Locate the cell with the specified text and output its (X, Y) center coordinate. 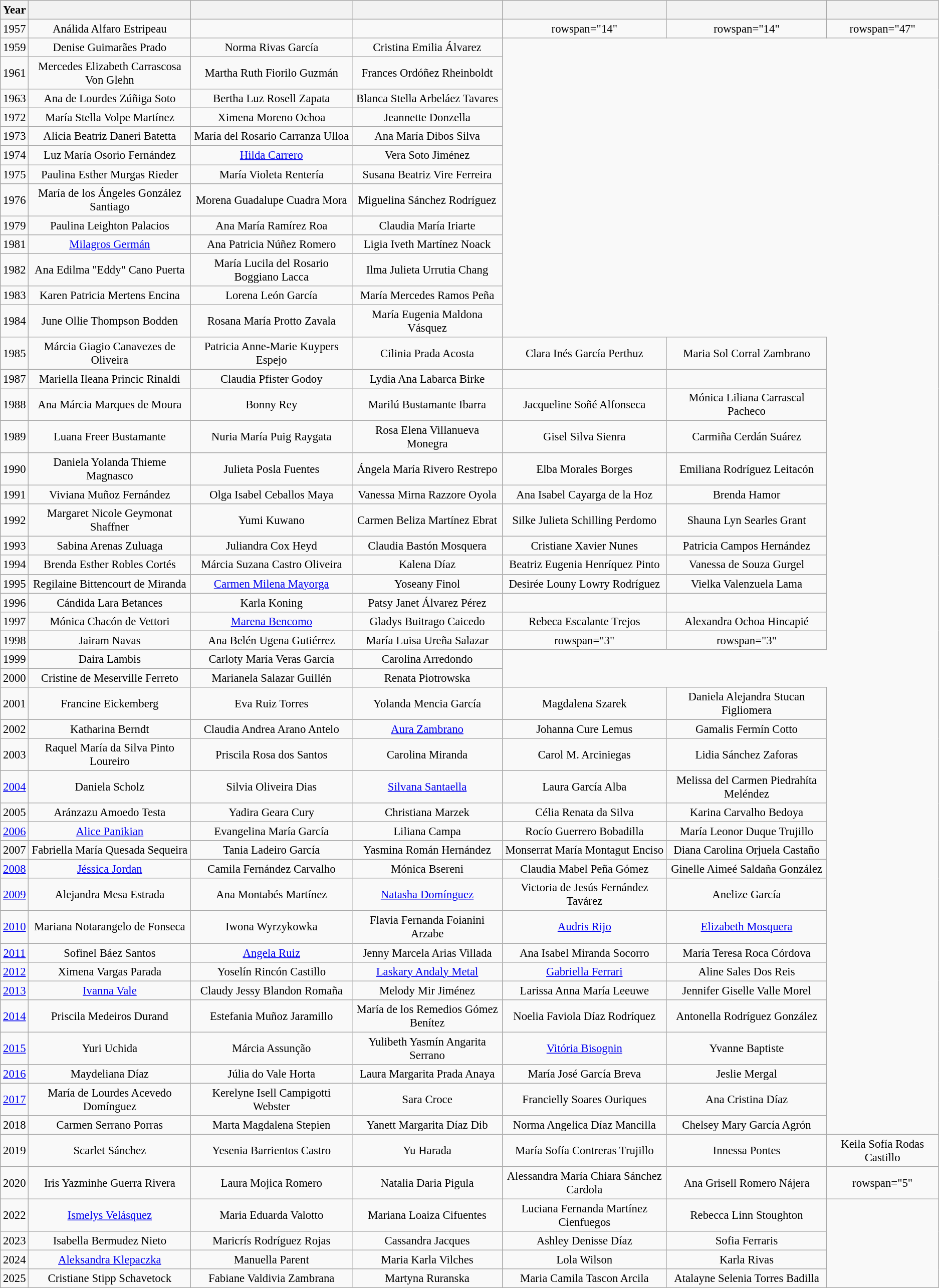
Iwona Wyrzykowka (272, 927)
2007 (15, 850)
Priscila Medeiros Durand (110, 1016)
Maria Camila Tascon Arcila (584, 1278)
Paulina Esther Murgas Rieder (110, 174)
Ana Márcia Marques de Moura (110, 405)
2008 (15, 869)
Gladys Buitrago Caicedo (427, 621)
Norma Rivas García (272, 48)
1976 (15, 199)
1998 (15, 640)
Katharina Berndt (110, 729)
Márcia Giagio Canavezes de Oliveira (110, 354)
Olga Isabel Ceballos Maya (272, 495)
Manuella Parent (272, 1260)
1957 (15, 29)
María Leonor Duque Trujillo (747, 832)
Iris Yazminhe Guerra Rivera (110, 1183)
Lorena León García (272, 296)
Laskary Andaly Metal (427, 971)
June Ollie Thompson Bodden (110, 321)
Yu Harada (427, 1150)
2002 (15, 729)
Flavia Fernanda Foianini Arzabe (427, 927)
Silke Julieta Schilling Perdomo (584, 520)
Gisel Silva Sienra (584, 437)
Maricrís Rodríguez Rojas (272, 1241)
1988 (15, 405)
2001 (15, 703)
Cristina Emilia Álvarez (427, 48)
Magdalena Szarek (584, 703)
1983 (15, 296)
2006 (15, 832)
Ximena Vargas Parada (110, 971)
1981 (15, 244)
Mónica Chacón de Vettori (110, 621)
Karina Carvalho Bedoya (747, 813)
Christiana Marzek (427, 813)
Audris Rijo (584, 927)
Yanett Margarita Díaz Dib (427, 1125)
Yesenia Barrientos Castro (272, 1150)
Tania Ladeiro García (272, 850)
Márcia Assunção (272, 1048)
Ilma Julieta Urrutia Chang (427, 270)
Yoselín Rincón Castillo (272, 971)
Alejandra Mesa Estrada (110, 895)
1984 (15, 321)
Ángela María Rivero Restrepo (427, 469)
Rosa Elena Villanueva Monegra (427, 437)
1995 (15, 584)
1961 (15, 73)
Martyna Ruranska (427, 1278)
1999 (15, 659)
Karla Koning (272, 603)
Bertha Luz Rosell Zapata (272, 99)
Gamalis Fermín Cotto (747, 729)
Alessandra María Chiara Sánchez Cardola (584, 1183)
Scarlet Sánchez (110, 1150)
Patricia Anne-Marie Kuypers Espejo (272, 354)
María de los Remedios Gómez Benítez (427, 1016)
2025 (15, 1278)
Ximena Moreno Ochoa (272, 118)
Miguelina Sánchez Rodríguez (427, 199)
Karla Rivas (747, 1260)
Evangelina María García (272, 832)
Atalayne Selenia Torres Badilla (747, 1278)
Yadira Geara Cury (272, 813)
Aline Sales Dos Reis (747, 971)
Diana Carolina Orjuela Castaño (747, 850)
Eva Ruiz Torres (272, 703)
2023 (15, 1241)
Vitória Bisognin (584, 1048)
Ana Patricia Núñez Romero (272, 244)
Sofinel Báez Santos (110, 953)
Viviana Muñoz Fernández (110, 495)
Carolina Miranda (427, 754)
Gabriella Ferrari (584, 971)
Luciana Fernanda Martínez Cienfuegos (584, 1215)
Elizabeth Mosquera (747, 927)
Year (15, 10)
Angela Ruiz (272, 953)
Ana María Ramírez Roa (272, 225)
Ligia Iveth Martínez Noack (427, 244)
Maria Karla Vilches (427, 1260)
Análida Alfaro Estripeau (110, 29)
Carmen Milena Mayorga (272, 584)
Marta Magdalena Stepien (272, 1125)
Mariana Loaiza Cifuentes (427, 1215)
Melody Mir Jiménez (427, 990)
Anelize García (747, 895)
Silvana Santaella (427, 788)
Ashley Denisse Díaz (584, 1241)
Mónica Bsereni (427, 869)
Yumi Kuwano (272, 520)
Milagros Germán (110, 244)
2012 (15, 971)
2015 (15, 1048)
Alice Panikian (110, 832)
Kalena Díaz (427, 565)
1993 (15, 546)
Carol M. Arciniegas (584, 754)
1985 (15, 354)
Claudia Pfister Godoy (272, 379)
Ana Cristina Díaz (747, 1099)
Lola Wilson (584, 1260)
María José García Breva (584, 1074)
2020 (15, 1183)
Daniela Scholz (110, 788)
María Mercedes Ramos Peña (427, 296)
Marena Bencomo (272, 621)
Fabiane Valdivia Zambrana (272, 1278)
María Lucila del Rosario Boggiano Lacca (272, 270)
Ginelle Aimeé Saldaña González (747, 869)
Yuri Uchida (110, 1048)
Jennifer Giselle Valle Morel (747, 990)
2022 (15, 1215)
María Luisa Ureña Salazar (427, 640)
Laura Margarita Prada Anaya (427, 1074)
Yasmina Román Hernández (427, 850)
Mariella Ileana Princic Rinaldi (110, 379)
Susana Beatriz Vire Ferreira (427, 174)
María Stella Volpe Martínez (110, 118)
Patricia Campos Hernández (747, 546)
1991 (15, 495)
Maria Sol Corral Zambrano (747, 354)
Innessa Pontes (747, 1150)
Frances Ordóñez Rheinboldt (427, 73)
Laura Mojica Romero (272, 1183)
2011 (15, 953)
Ana de Lourdes Zúñiga Soto (110, 99)
Margaret Nicole Geymonat Shaffner (110, 520)
Luana Freer Bustamante (110, 437)
Jenny Marcela Arias Villada (427, 953)
Raquel María da Silva Pinto Loureiro (110, 754)
Keila Sofía Rodas Castillo (883, 1150)
Daniela Alejandra Stucan Figliomera (747, 703)
Claudia Mabel Peña Gómez (584, 869)
1974 (15, 155)
2017 (15, 1099)
Kerelyne Isell Campigotti Webster (272, 1099)
Ivanna Vale (110, 990)
1987 (15, 379)
Ana Montabés Martínez (272, 895)
Claudia Andrea Arano Antelo (272, 729)
Alicia Beatriz Daneri Batetta (110, 137)
1994 (15, 565)
Célia Renata da Silva (584, 813)
Vielka Valenzuela Lama (747, 584)
Shauna Lyn Searles Grant (747, 520)
María de los Ángeles González Santiago (110, 199)
Marilú Bustamante Ibarra (427, 405)
1996 (15, 603)
rowspan="5" (883, 1183)
Julieta Posla Fuentes (272, 469)
Desirée Louny Lowry Rodríguez (584, 584)
Sara Croce (427, 1099)
Yolanda Mencia García (427, 703)
Ana María Dibos Silva (427, 137)
Yulibeth Yasmín Angarita Serrano (427, 1048)
Cándida Lara Betances (110, 603)
Nuria María Puig Raygata (272, 437)
Rocío Guerrero Bobadilla (584, 832)
Carmiña Cerdán Suárez (747, 437)
Laura García Alba (584, 788)
rowspan="47" (883, 29)
Carolina Arredondo (427, 659)
Bonny Rey (272, 405)
Maria Eduarda Valotto (272, 1215)
Beatriz Eugenia Henríquez Pinto (584, 565)
Renata Piotrowska (427, 678)
Aránzazu Amoedo Testa (110, 813)
María del Rosario Carranza Ulloa (272, 137)
Daniela Yolanda Thieme Magnasco (110, 469)
1992 (15, 520)
Rebecca Linn Stoughton (747, 1215)
Carmen Serrano Porras (110, 1125)
1982 (15, 270)
Victoria de Jesús Fernández Tavárez (584, 895)
Ana Grisell Romero Nájera (747, 1183)
Clara Inés García Perthuz (584, 354)
Claudia Bastón Mosquera (427, 546)
Yoseany Finol (427, 584)
1989 (15, 437)
Jeslie Mergal (747, 1074)
2013 (15, 990)
Fabriella María Quesada Sequeira (110, 850)
Patsy Janet Álvarez Pérez (427, 603)
Mercedes Elizabeth Carrascosa Von Glehn (110, 73)
Júlia do Vale Horta (272, 1074)
Jeannette Donzella (427, 118)
1975 (15, 174)
María Violeta Rentería (272, 174)
Regilaine Bittencourt de Miranda (110, 584)
Natalia Daria Pigula (427, 1183)
Brenda Esther Robles Cortés (110, 565)
2000 (15, 678)
Isabella Bermudez Nieto (110, 1241)
María Teresa Roca Córdova (747, 953)
Rosana María Protto Zavala (272, 321)
María Eugenia Maldona Vásquez (427, 321)
2019 (15, 1150)
2005 (15, 813)
Chelsey Mary García Agrón (747, 1125)
Morena Guadalupe Cuadra Mora (272, 199)
Blanca Stella Arbeláez Tavares (427, 99)
Yvanne Baptiste (747, 1048)
Elba Morales Borges (584, 469)
2016 (15, 1074)
Larissa Anna María Leeuwe (584, 990)
María Sofía Contreras Trujillo (584, 1150)
Cristine de Meserville Ferreto (110, 678)
Ana Isabel Miranda Socorro (584, 953)
Cilinia Prada Acosta (427, 354)
Francine Eickemberg (110, 703)
Karen Patricia Mertens Encina (110, 296)
2010 (15, 927)
Jéssica Jordan (110, 869)
2014 (15, 1016)
Daira Lambis (110, 659)
Lidia Sánchez Zaforas (747, 754)
Alexandra Ochoa Hincapié (747, 621)
Noelia Faviola Díaz Rodríquez (584, 1016)
Juliandra Cox Heyd (272, 546)
Marianela Salazar Guillén (272, 678)
Monserrat María Montagut Enciso (584, 850)
Priscila Rosa dos Santos (272, 754)
Francielly Soares Ouriques (584, 1099)
Ana Belén Ugena Gutiérrez (272, 640)
Carmen Beliza Martínez Ebrat (427, 520)
1963 (15, 99)
Vanessa Mirna Razzore Oyola (427, 495)
Luz María Osorio Fernández (110, 155)
Sofia Ferraris (747, 1241)
Claudia María Iriarte (427, 225)
Emiliana Rodríguez Leitacón (747, 469)
Cassandra Jacques (427, 1241)
2018 (15, 1125)
Ana Edilma "Eddy" Cano Puerta (110, 270)
Carloty María Veras García (272, 659)
Liliana Campa (427, 832)
Estefania Muñoz Jaramillo (272, 1016)
Cristiane Xavier Nunes (584, 546)
Aura Zambrano (427, 729)
1997 (15, 621)
Paulina Leighton Palacios (110, 225)
Claudy Jessy Blandon Romaña (272, 990)
Martha Ruth Fiorilo Guzmán (272, 73)
Lydia Ana Labarca Birke (427, 379)
1959 (15, 48)
2004 (15, 788)
2024 (15, 1260)
Vanessa de Souza Gurgel (747, 565)
Rebeca Escalante Trejos (584, 621)
Hilda Carrero (272, 155)
Sabina Arenas Zuluaga (110, 546)
2009 (15, 895)
1973 (15, 137)
Mariana Notarangelo de Fonseca (110, 927)
1972 (15, 118)
1979 (15, 225)
Jacqueline Soñé Alfonseca (584, 405)
Denise Guimarães Prado (110, 48)
Mónica Liliana Carrascal Pacheco (747, 405)
Ana Isabel Cayarga de la Hoz (584, 495)
Márcia Suzana Castro Oliveira (272, 565)
Melissa del Carmen Piedrahíta Meléndez (747, 788)
Antonella Rodríguez González (747, 1016)
Vera Soto Jiménez (427, 155)
Silvia Oliveira Dias (272, 788)
2003 (15, 754)
Natasha Domínguez (427, 895)
Maydeliana Díaz (110, 1074)
Ismelys Velásquez (110, 1215)
1990 (15, 469)
Cristiane Stipp Schavetock (110, 1278)
Norma Angelica Díaz Mancilla (584, 1125)
Johanna Cure Lemus (584, 729)
Jairam Navas (110, 640)
Aleksandra Klepaczka (110, 1260)
Camila Fernández Carvalho (272, 869)
María de Lourdes Acevedo Domínguez (110, 1099)
Brenda Hamor (747, 495)
